Locate the cell with the specified text and output its (X, Y) center coordinate. 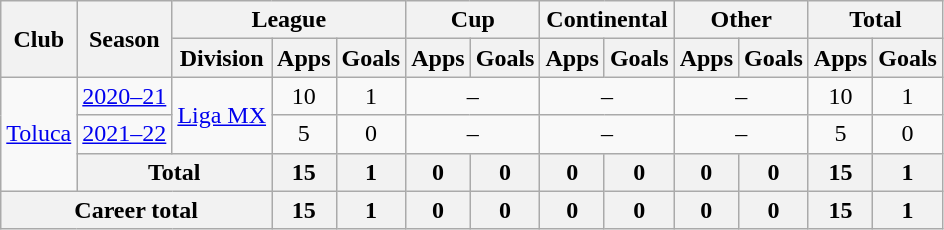
Toluca (39, 134)
Career total (136, 210)
Season (124, 39)
Division (222, 58)
Continental (607, 20)
2020–21 (124, 96)
Club (39, 39)
Other (741, 20)
Cup (473, 20)
Liga MX (222, 115)
League (289, 20)
2021–22 (124, 134)
